Output the (X, Y) coordinate of the center of the cell containing the given text.  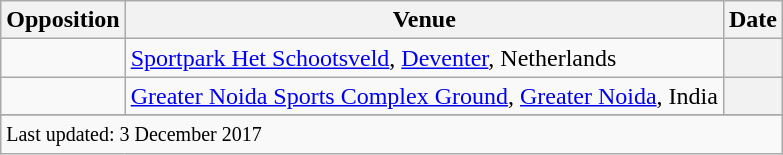
Last updated: 3 December 2017 (392, 134)
Venue (424, 20)
Greater Noida Sports Complex Ground, Greater Noida, India (424, 96)
Sportpark Het Schootsveld, Deventer, Netherlands (424, 58)
Opposition (63, 20)
Date (752, 20)
